Capture the cell that displays the provided text and extract its [x, y] central coordinate. 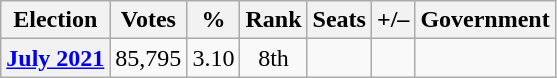
3.10 [214, 58]
Votes [148, 20]
85,795 [148, 58]
Rank [274, 20]
Government [485, 20]
8th [274, 58]
Seats [339, 20]
+/– [392, 20]
% [214, 20]
Election [56, 20]
July 2021 [56, 58]
